Pinpoint the cell where the given text exists, returning its (X, Y) midpoint coordinate. 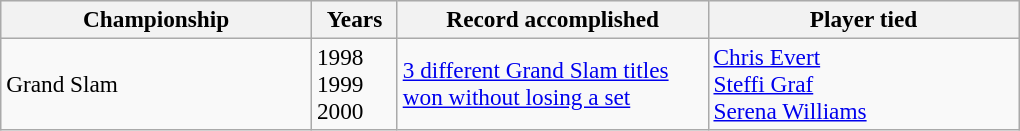
Player tied (864, 19)
Record accomplished (552, 19)
Chris Evert Steffi Graf Serena Williams (864, 84)
Championship (156, 19)
3 different Grand Slam titles won without losing a set (552, 84)
Grand Slam (156, 84)
Years (355, 19)
199819992000 (355, 84)
